Identify which cell holds the provided text, then report its [X, Y] central coordinate. 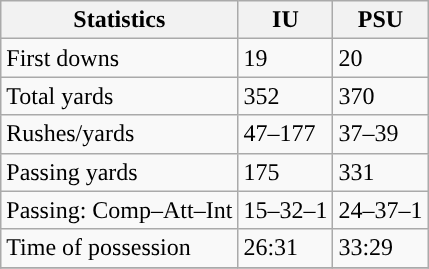
PSU [380, 20]
33:29 [380, 248]
24–37–1 [380, 210]
Total yards [120, 96]
Rushes/yards [120, 134]
331 [380, 172]
Statistics [120, 20]
26:31 [286, 248]
370 [380, 96]
Passing: Comp–Att–Int [120, 210]
352 [286, 96]
IU [286, 20]
15–32–1 [286, 210]
37–39 [380, 134]
20 [380, 58]
Time of possession [120, 248]
175 [286, 172]
First downs [120, 58]
47–177 [286, 134]
Passing yards [120, 172]
19 [286, 58]
